Provide the [x, y] coordinate of the cell's center where the given text is located.  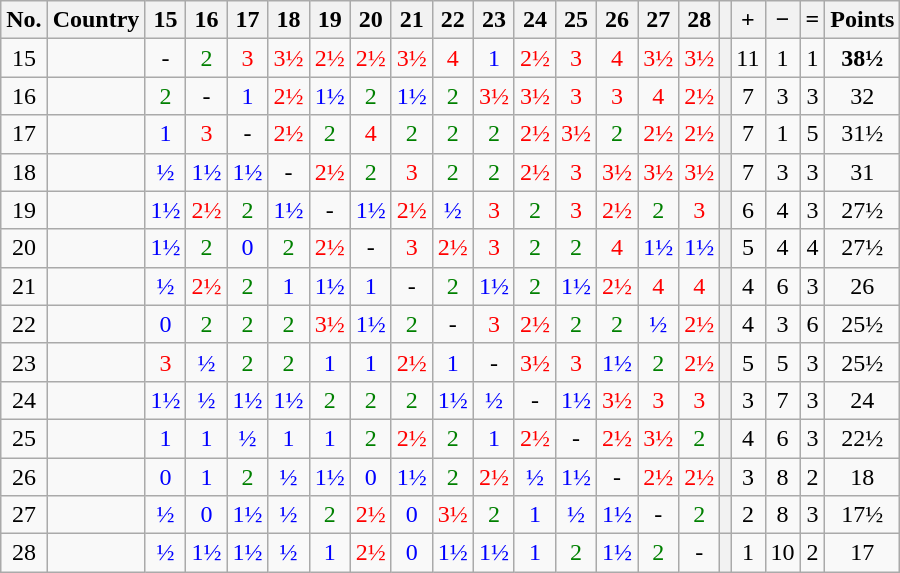
No. [24, 20]
38½ [862, 58]
10 [782, 553]
17½ [862, 515]
Country [96, 20]
= [812, 20]
Points [862, 20]
31 [862, 172]
32 [862, 96]
22½ [862, 438]
+ [748, 20]
31½ [862, 134]
11 [748, 58]
− [782, 20]
